Identify which cell holds the provided text, then report its [x, y] central coordinate. 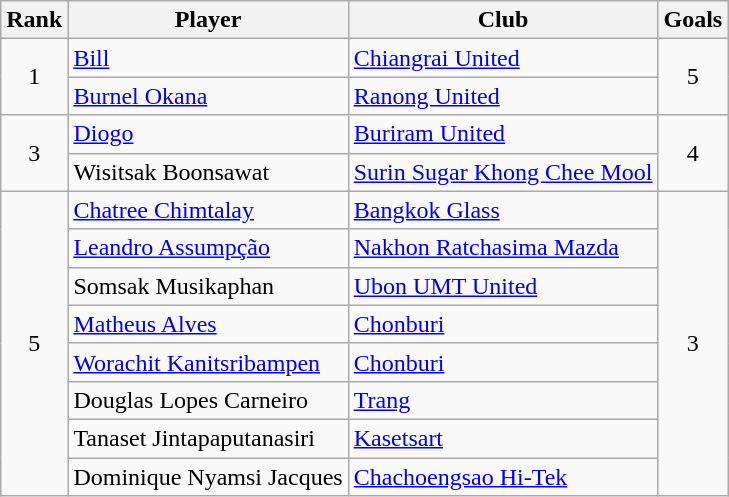
Douglas Lopes Carneiro [208, 400]
Buriram United [503, 134]
Chiangrai United [503, 58]
Diogo [208, 134]
Bangkok Glass [503, 210]
Leandro Assumpção [208, 248]
Wisitsak Boonsawat [208, 172]
Player [208, 20]
Goals [693, 20]
Trang [503, 400]
4 [693, 153]
Somsak Musikaphan [208, 286]
Matheus Alves [208, 324]
Rank [34, 20]
Surin Sugar Khong Chee Mool [503, 172]
Nakhon Ratchasima Mazda [503, 248]
Club [503, 20]
Ranong United [503, 96]
Bill [208, 58]
Burnel Okana [208, 96]
Chachoengsao Hi-Tek [503, 477]
1 [34, 77]
Chatree Chimtalay [208, 210]
Kasetsart [503, 438]
Worachit Kanitsribampen [208, 362]
Tanaset Jintapaputanasiri [208, 438]
Dominique Nyamsi Jacques [208, 477]
Ubon UMT United [503, 286]
